Extract the [x, y] coordinate from the center of the cell holding the provided text.  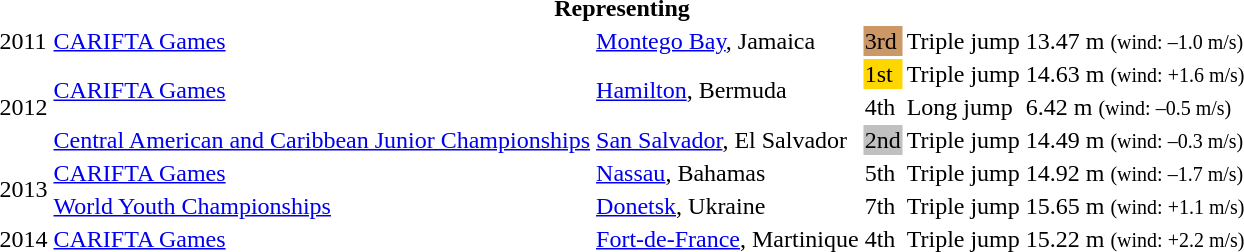
5th [882, 173]
2nd [882, 140]
Donetsk, Ukraine [728, 206]
1st [882, 74]
World Youth Championships [322, 206]
3rd [882, 41]
Central American and Caribbean Junior Championships [322, 140]
Montego Bay, Jamaica [728, 41]
4th [882, 107]
7th [882, 206]
Hamilton, Bermuda [728, 90]
Long jump [963, 107]
San Salvador, El Salvador [728, 140]
Nassau, Bahamas [728, 173]
